Detect which cell encompasses the target text, then output its (X, Y) center coordinate. 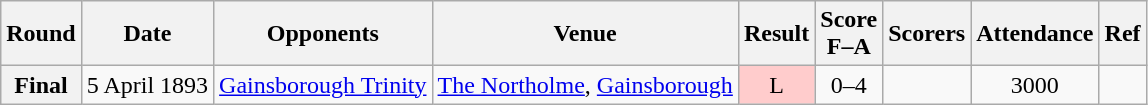
Scorers (927, 34)
Attendance (1035, 34)
Ref (1122, 34)
Final (41, 85)
3000 (1035, 85)
Result (776, 34)
Gainsborough Trinity (323, 85)
ScoreF–A (849, 34)
Round (41, 34)
L (776, 85)
Venue (585, 34)
Date (147, 34)
Opponents (323, 34)
0–4 (849, 85)
The Northolme, Gainsborough (585, 85)
5 April 1893 (147, 85)
